Identify which cell holds the provided text, then report its (x, y) central coordinate. 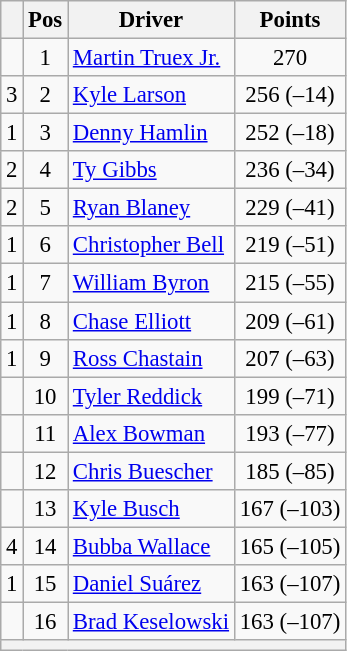
193 (–77) (290, 433)
Daniel Suárez (152, 584)
Bubba Wallace (152, 546)
6 (46, 245)
Ty Gibbs (152, 170)
207 (–63) (290, 358)
167 (–103) (290, 509)
Ross Chastain (152, 358)
Points (290, 20)
Christopher Bell (152, 245)
Tyler Reddick (152, 396)
Chase Elliott (152, 321)
11 (46, 433)
Kyle Larson (152, 95)
7 (46, 283)
9 (46, 358)
Brad Keselowski (152, 621)
16 (46, 621)
13 (46, 509)
215 (–55) (290, 283)
Alex Bowman (152, 433)
12 (46, 471)
10 (46, 396)
229 (–41) (290, 208)
Chris Buescher (152, 471)
256 (–14) (290, 95)
Denny Hamlin (152, 133)
15 (46, 584)
236 (–34) (290, 170)
252 (–18) (290, 133)
185 (–85) (290, 471)
209 (–61) (290, 321)
Pos (46, 20)
14 (46, 546)
219 (–51) (290, 245)
Martin Truex Jr. (152, 58)
165 (–105) (290, 546)
5 (46, 208)
Kyle Busch (152, 509)
8 (46, 321)
Driver (152, 20)
270 (290, 58)
William Byron (152, 283)
Ryan Blaney (152, 208)
199 (–71) (290, 396)
